Locate the cell with the specified text and output its [x, y] center coordinate. 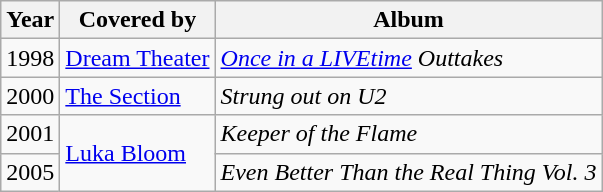
Strung out on U2 [408, 96]
Even Better Than the Real Thing Vol. 3 [408, 172]
2005 [30, 172]
Luka Bloom [138, 153]
2000 [30, 96]
Album [408, 20]
Keeper of the Flame [408, 134]
Once in a LIVEtime Outtakes [408, 58]
Covered by [138, 20]
1998 [30, 58]
The Section [138, 96]
2001 [30, 134]
Year [30, 20]
Dream Theater [138, 58]
